Output the (x, y) coordinate of the center of the cell containing the given text.  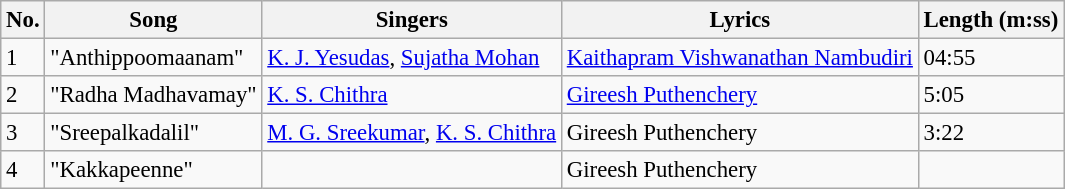
"Sreepalkadalil" (154, 133)
"Kakkapeenne" (154, 170)
04:55 (990, 58)
No. (23, 20)
1 (23, 58)
K. J. Yesudas, Sujatha Mohan (412, 58)
K. S. Chithra (412, 95)
"Radha Madhavamay" (154, 95)
2 (23, 95)
3 (23, 133)
Kaithapram Vishwanathan Nambudiri (740, 58)
Song (154, 20)
4 (23, 170)
3:22 (990, 133)
M. G. Sreekumar, K. S. Chithra (412, 133)
Singers (412, 20)
Lyrics (740, 20)
Length (m:ss) (990, 20)
5:05 (990, 95)
"Anthippoomaanam" (154, 58)
